Extract the (X, Y) coordinate from the center of the cell holding the provided text.  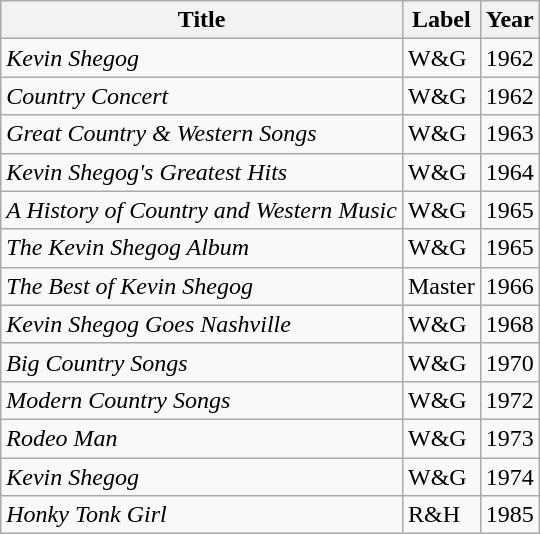
1964 (510, 172)
Title (202, 20)
Honky Tonk Girl (202, 515)
The Best of Kevin Shegog (202, 286)
Big Country Songs (202, 362)
Kevin Shegog's Greatest Hits (202, 172)
Kevin Shegog Goes Nashville (202, 324)
A History of Country and Western Music (202, 210)
R&H (441, 515)
Great Country & Western Songs (202, 134)
Year (510, 20)
Country Concert (202, 96)
1970 (510, 362)
1972 (510, 400)
Label (441, 20)
1968 (510, 324)
1974 (510, 477)
Master (441, 286)
1963 (510, 134)
1985 (510, 515)
Modern Country Songs (202, 400)
Rodeo Man (202, 438)
The Kevin Shegog Album (202, 248)
1973 (510, 438)
1966 (510, 286)
